Output the [X, Y] coordinate of the center of the cell containing the given text.  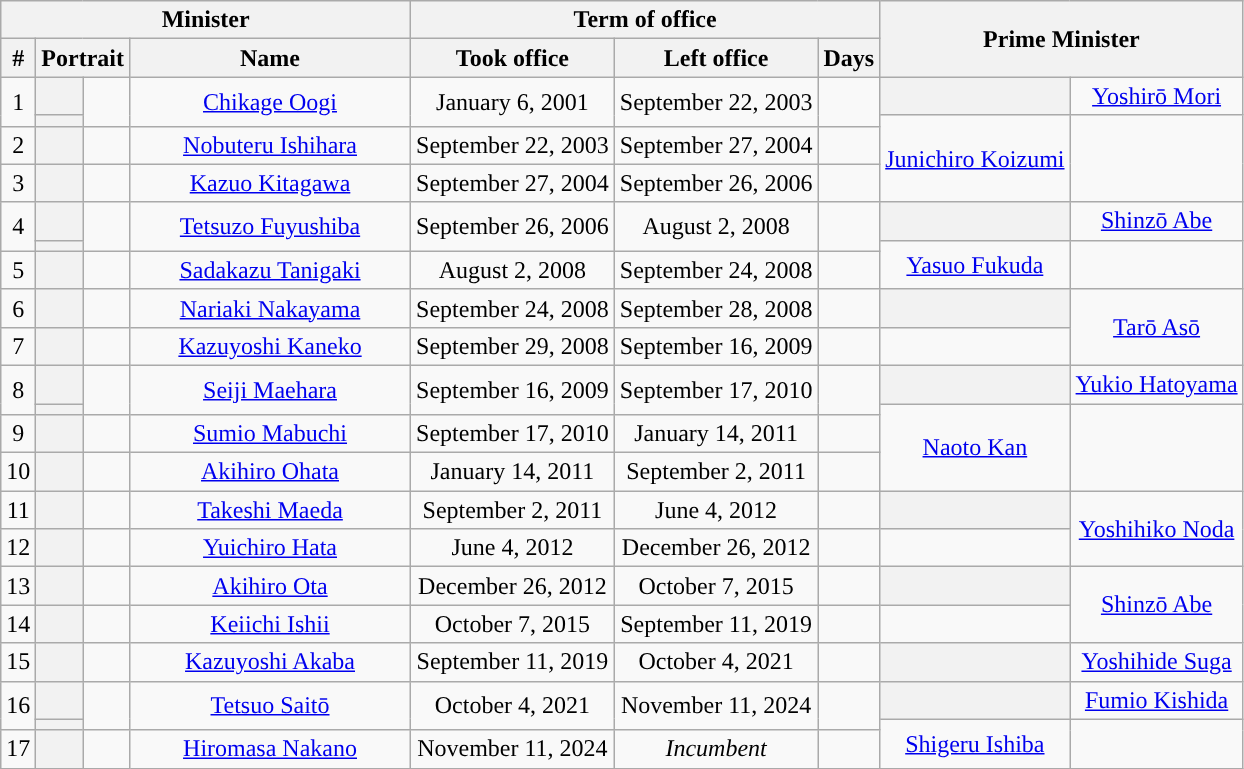
Sumio Mabuchi [270, 434]
Portrait [83, 58]
7 [18, 346]
Fumio Kishida [1156, 700]
12 [18, 548]
2 [18, 145]
9 [18, 434]
1 [18, 102]
Left office [716, 58]
Name [270, 58]
Nobuteru Ishihara [270, 145]
8 [18, 390]
Tarō Asō [1156, 327]
Incumbent [716, 749]
Nariaki Nakayama [270, 308]
Junichiro Koizumi [975, 158]
Takeshi Maeda [270, 510]
Kazuyoshi Akaba [270, 662]
Yoshirō Mori [1156, 96]
Yoshihide Suga [1156, 662]
Tetsuo Saitō [270, 706]
Days [849, 58]
Chikage Oogi [270, 102]
Yoshihiko Noda [1156, 529]
Naoto Kan [975, 448]
Yasuo Fukuda [975, 264]
10 [18, 472]
4 [18, 226]
Seiji Maehara [270, 390]
14 [18, 624]
Yukio Hatoyama [1156, 384]
January 6, 2001 [513, 102]
# [18, 58]
Akihiro Ota [270, 586]
6 [18, 308]
13 [18, 586]
Minister [206, 20]
September 28, 2008 [716, 308]
Took office [513, 58]
Tetsuzo Fuyushiba [270, 226]
Prime Minister [1062, 39]
Hiromasa Nakano [270, 749]
Shigeru Ishiba [975, 744]
Akihiro Ohata [270, 472]
September 29, 2008 [513, 346]
Yuichiro Hata [270, 548]
Kazuyoshi Kaneko [270, 346]
3 [18, 183]
5 [18, 270]
17 [18, 749]
Sadakazu Tanigaki [270, 270]
Keiichi Ishii [270, 624]
15 [18, 662]
16 [18, 706]
Term of office [646, 20]
11 [18, 510]
Kazuo Kitagawa [270, 183]
